Provide the [x, y] coordinate of the cell's center where the given text is located.  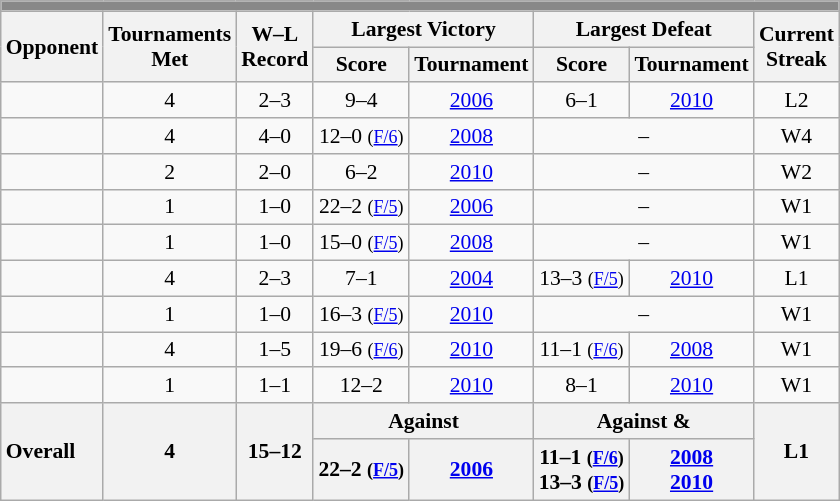
CurrentStreak [796, 46]
6–2 [361, 172]
11–1 (F/6) [582, 350]
11–1 (F/6)13–3 (F/5) [582, 470]
Against & [644, 421]
1–5 [274, 350]
15–12 [274, 452]
Against [423, 421]
12–0 (F/6) [361, 136]
2–0 [274, 172]
Overall [52, 452]
Opponent [52, 46]
W2 [796, 172]
15–0 (F/5) [361, 243]
16–3 (F/5) [361, 314]
6–1 [582, 101]
13–3 (F/5) [582, 279]
TournamentsMet [170, 46]
L2 [796, 101]
W–LRecord [274, 46]
19–6 (F/6) [361, 350]
8–1 [582, 386]
4–0 [274, 136]
2008 2010 [691, 470]
9–4 [361, 101]
12–2 [361, 386]
2 [170, 172]
1–1 [274, 386]
7–1 [361, 279]
Largest Defeat [644, 29]
W4 [796, 136]
Largest Victory [423, 29]
2004 [471, 279]
